Detect which cell encompasses the target text, then output its [x, y] center coordinate. 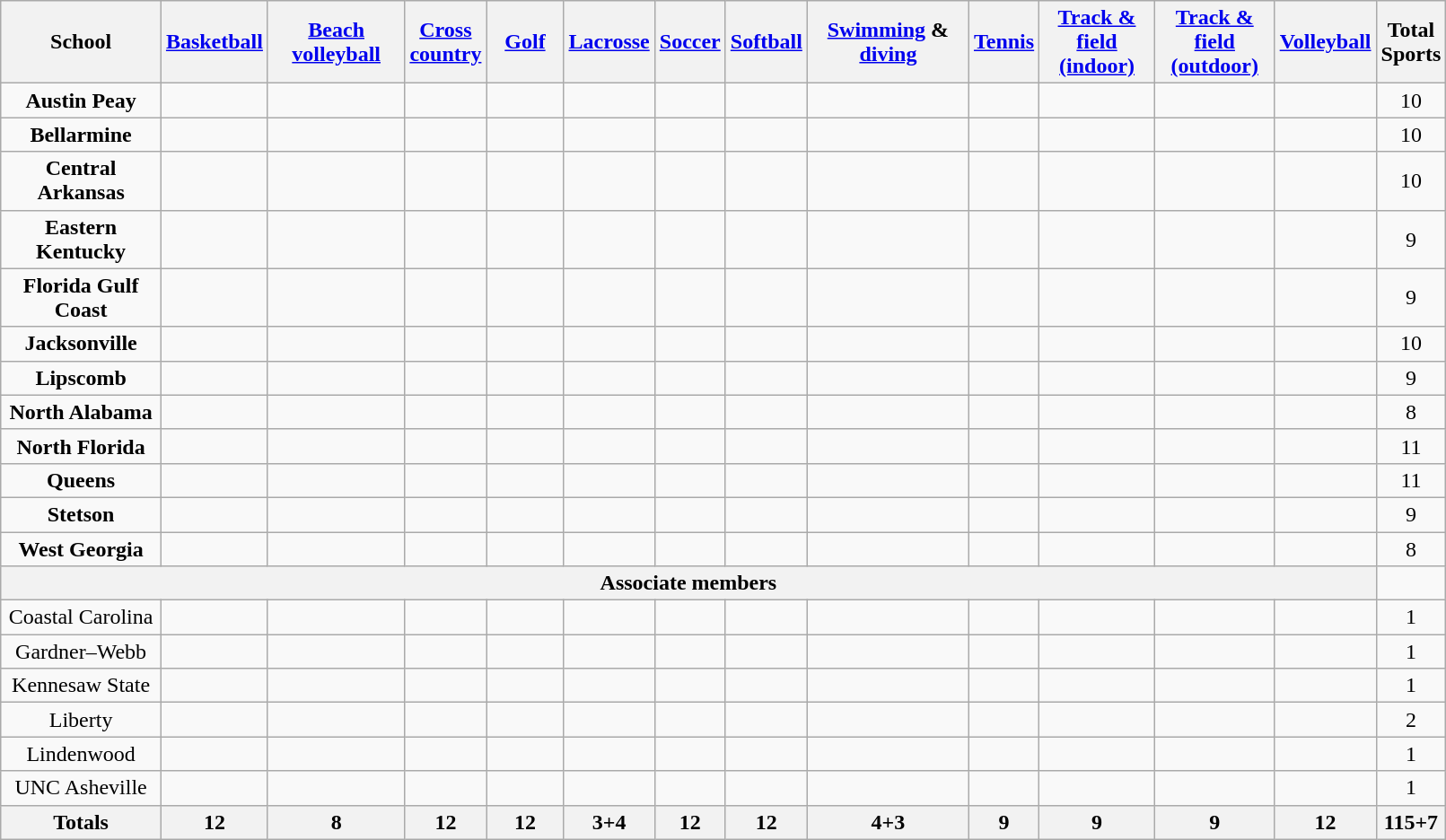
Golf [525, 42]
Track & field(outdoor) [1214, 42]
Queens [81, 480]
Crosscountry [445, 42]
Soccer [689, 42]
TotalSports [1411, 42]
Associate members [688, 583]
Softball [767, 42]
Kennesaw State [81, 686]
Stetson [81, 514]
Track & field(indoor) [1097, 42]
Eastern Kentucky [81, 239]
North Florida [81, 446]
North Alabama [81, 412]
School [81, 42]
Liberty [81, 720]
Central Arkansas [81, 181]
Lipscomb [81, 378]
4+3 [888, 822]
Totals [81, 822]
3+4 [609, 822]
Austin Peay [81, 101]
Bellarmine [81, 135]
Gardner–Webb [81, 652]
Florida Gulf Coast [81, 298]
Basketball [214, 42]
Tennis [1003, 42]
Coastal Carolina [81, 617]
2 [1411, 720]
UNC Asheville [81, 788]
Lacrosse [609, 42]
West Georgia [81, 548]
Beach volleyball [336, 42]
Swimming & diving [888, 42]
Lindenwood [81, 754]
115+7 [1411, 822]
Volleyball [1325, 42]
Jacksonville [81, 344]
